Locate the cell with the specified text and output its (x, y) center coordinate. 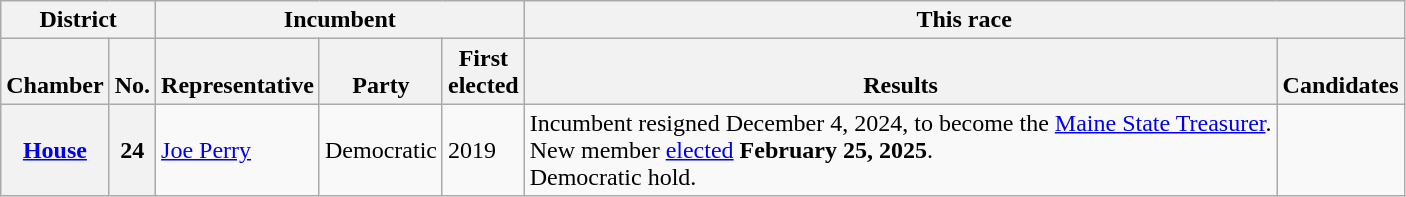
Incumbent (340, 20)
Representative (238, 72)
This race (964, 20)
House (55, 150)
Results (900, 72)
Incumbent resigned December 4, 2024, to become the Maine State Treasurer.New member elected February 25, 2025. Democratic hold. (900, 150)
2019 (483, 150)
Party (380, 72)
No. (132, 72)
Democratic (380, 150)
Firstelected (483, 72)
District (78, 20)
24 (132, 150)
Chamber (55, 72)
Candidates (1340, 72)
Joe Perry (238, 150)
